From the cell containing the given text, extract its center point as [x, y] coordinate. 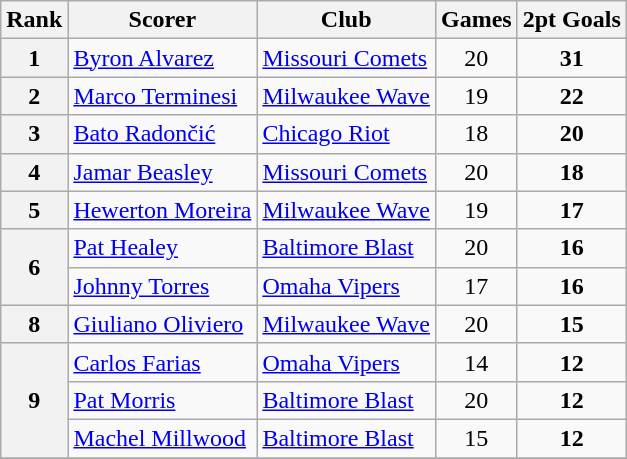
Pat Healey [162, 248]
8 [34, 324]
Carlos Farias [162, 362]
Marco Terminesi [162, 96]
Chicago Riot [346, 134]
Giuliano Oliviero [162, 324]
Bato Radončić [162, 134]
Games [476, 20]
Machel Millwood [162, 438]
5 [34, 210]
9 [34, 400]
3 [34, 134]
Byron Alvarez [162, 58]
Club [346, 20]
Hewerton Moreira [162, 210]
1 [34, 58]
Pat Morris [162, 400]
Rank [34, 20]
2pt Goals [572, 20]
31 [572, 58]
Johnny Torres [162, 286]
6 [34, 267]
22 [572, 96]
Scorer [162, 20]
4 [34, 172]
14 [476, 362]
Jamar Beasley [162, 172]
2 [34, 96]
